Return the [x, y] coordinate for the center point of the cell that contains the specified text.  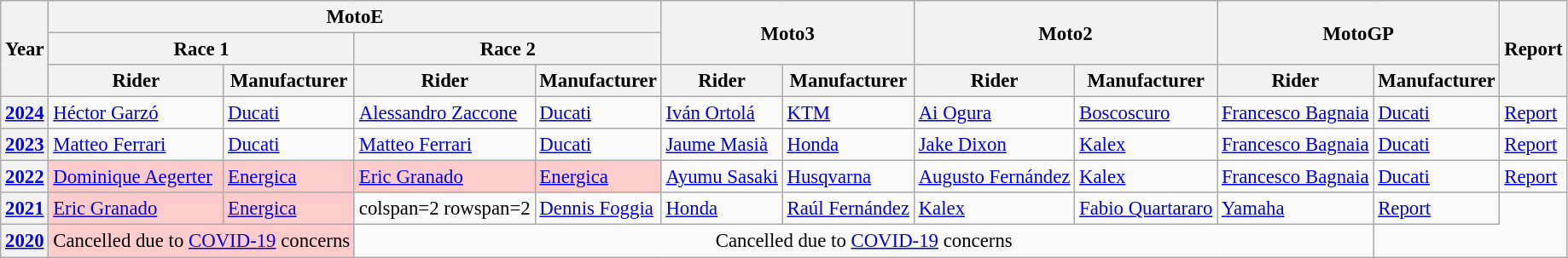
Year [25, 49]
Dennis Foggia [598, 209]
Jake Dixon [994, 145]
Fabio Quartararo [1147, 209]
2021 [25, 209]
Raúl Fernández [848, 209]
colspan=2 rowspan=2 [444, 209]
KTM [848, 113]
2024 [25, 113]
MotoGP [1358, 32]
2023 [25, 145]
Ayumu Sasaki [722, 177]
Race 2 [508, 49]
2020 [25, 241]
Alessandro Zaccone [444, 113]
Boscoscuro [1147, 113]
MotoE [355, 17]
Dominique Aegerter [136, 177]
Moto2 [1065, 32]
2022 [25, 177]
Ai Ogura [994, 113]
Yamaha [1295, 209]
Husqvarna [848, 177]
Jaume Masià [722, 145]
Moto3 [787, 32]
Héctor Garzó [136, 113]
Race 1 [201, 49]
Iván Ortolá [722, 113]
Augusto Fernández [994, 177]
